Find where the given text appears and provide that cell's center as (x, y) coordinate. 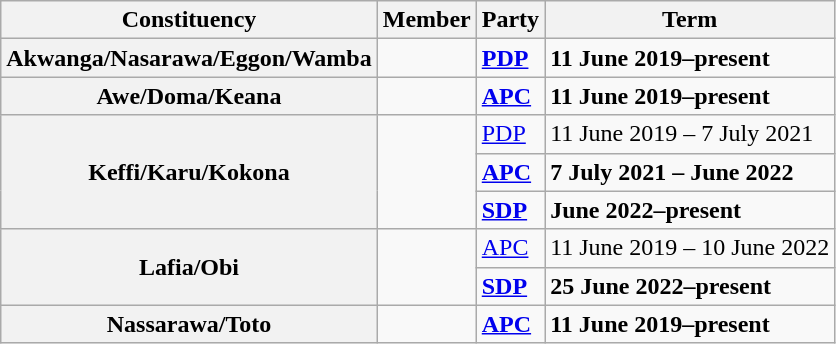
11 June 2019 – 7 July 2021 (690, 134)
Keffi/Karu/Kokona (189, 172)
June 2022–present (690, 210)
Term (690, 20)
7 July 2021 – June 2022 (690, 172)
11 June 2019 – 10 June 2022 (690, 248)
Nassarawa/Toto (189, 324)
Party (510, 20)
Awe/Doma/Keana (189, 96)
Akwanga/Nasarawa/Eggon/Wamba (189, 58)
Lafia/Obi (189, 267)
25 June 2022–present (690, 286)
Constituency (189, 20)
Member (426, 20)
